Detect which cell encompasses the target text, then output its (x, y) center coordinate. 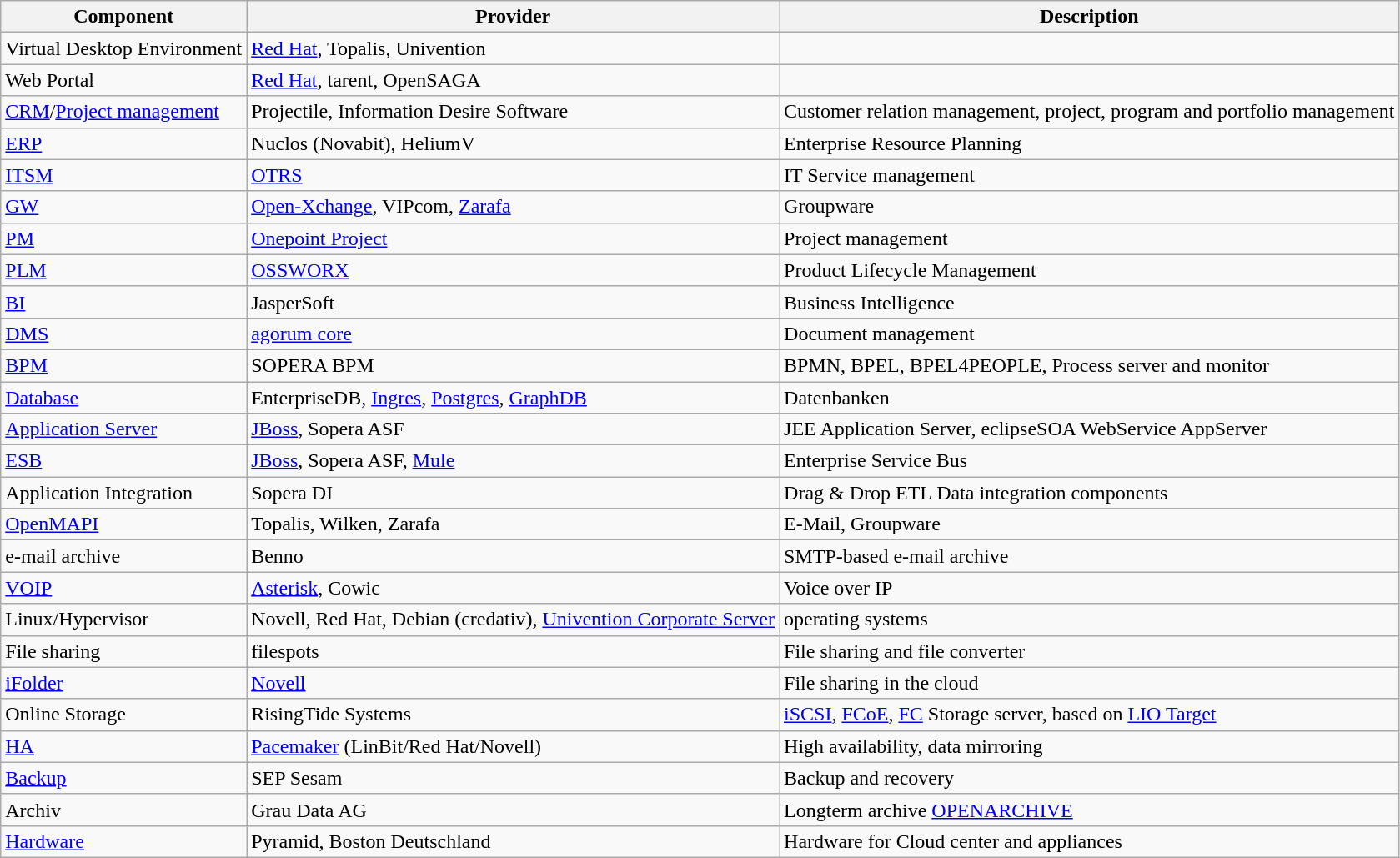
OpenMAPI (123, 524)
JEE Application Server, eclipseSOA WebService AppServer (1090, 429)
CRM/Project management (123, 112)
filespots (514, 651)
RisingTide Systems (514, 715)
SOPERA BPM (514, 365)
JBoss, Sopera ASF, Mule (514, 461)
Online Storage (123, 715)
SMTP-based e-mail archive (1090, 556)
OSSWORX (514, 270)
DMS (123, 334)
High availability, data mirroring (1090, 746)
iSCSI, FCoE, FC Storage server, based on LIO Target (1090, 715)
Provider (514, 17)
VOIP (123, 588)
Red Hat, Topalis, Univention (514, 48)
GW (123, 207)
Nuclos (Novabit), HeliumV (514, 143)
Onepoint Project (514, 238)
HA (123, 746)
JasperSoft (514, 302)
PM (123, 238)
Voice over IP (1090, 588)
PLM (123, 270)
Backup and recovery (1090, 778)
IT Service management (1090, 175)
Topalis, Wilken, Zarafa (514, 524)
agorum core (514, 334)
Groupware (1090, 207)
File sharing and file converter (1090, 651)
e-mail archive (123, 556)
BI (123, 302)
Description (1090, 17)
Enterprise Service Bus (1090, 461)
Asterisk, Cowic (514, 588)
Database (123, 398)
Virtual Desktop Environment (123, 48)
Application Integration (123, 493)
Pyramid, Boston Deutschland (514, 841)
Linux/Hypervisor (123, 620)
File sharing (123, 651)
ERP (123, 143)
ESB (123, 461)
Novell (514, 683)
Archiv (123, 810)
EnterpriseDB, Ingres, Postgres, GraphDB (514, 398)
Benno (514, 556)
Open-Xchange, VIPcom, Zarafa (514, 207)
Hardware (123, 841)
SEP Sesam (514, 778)
iFolder (123, 683)
BPM (123, 365)
JBoss, Sopera ASF (514, 429)
Longterm archive OPENARCHIVE (1090, 810)
Grau Data AG (514, 810)
Novell, Red Hat, Debian (credativ), Univention Corporate Server (514, 620)
Product Lifecycle Management (1090, 270)
Red Hat, tarent, OpenSAGA (514, 80)
Enterprise Resource Planning (1090, 143)
Drag & Drop ETL Data integration components (1090, 493)
Backup (123, 778)
Web Portal (123, 80)
OTRS (514, 175)
Hardware for Cloud center and appliances (1090, 841)
Pacemaker (LinBit/Red Hat/Novell) (514, 746)
ITSM (123, 175)
File sharing in the cloud (1090, 683)
Application Server (123, 429)
Business Intelligence (1090, 302)
Datenbanken (1090, 398)
Component (123, 17)
Project management (1090, 238)
Customer relation management, project, program and portfolio management (1090, 112)
Document management (1090, 334)
E-Mail, Groupware (1090, 524)
BPMN, BPEL, BPEL4PEOPLE, Process server and monitor (1090, 365)
operating systems (1090, 620)
Sopera DI (514, 493)
Projectile, Information Desire Software (514, 112)
